Pinpoint the cell where the given text exists, returning its [X, Y] midpoint coordinate. 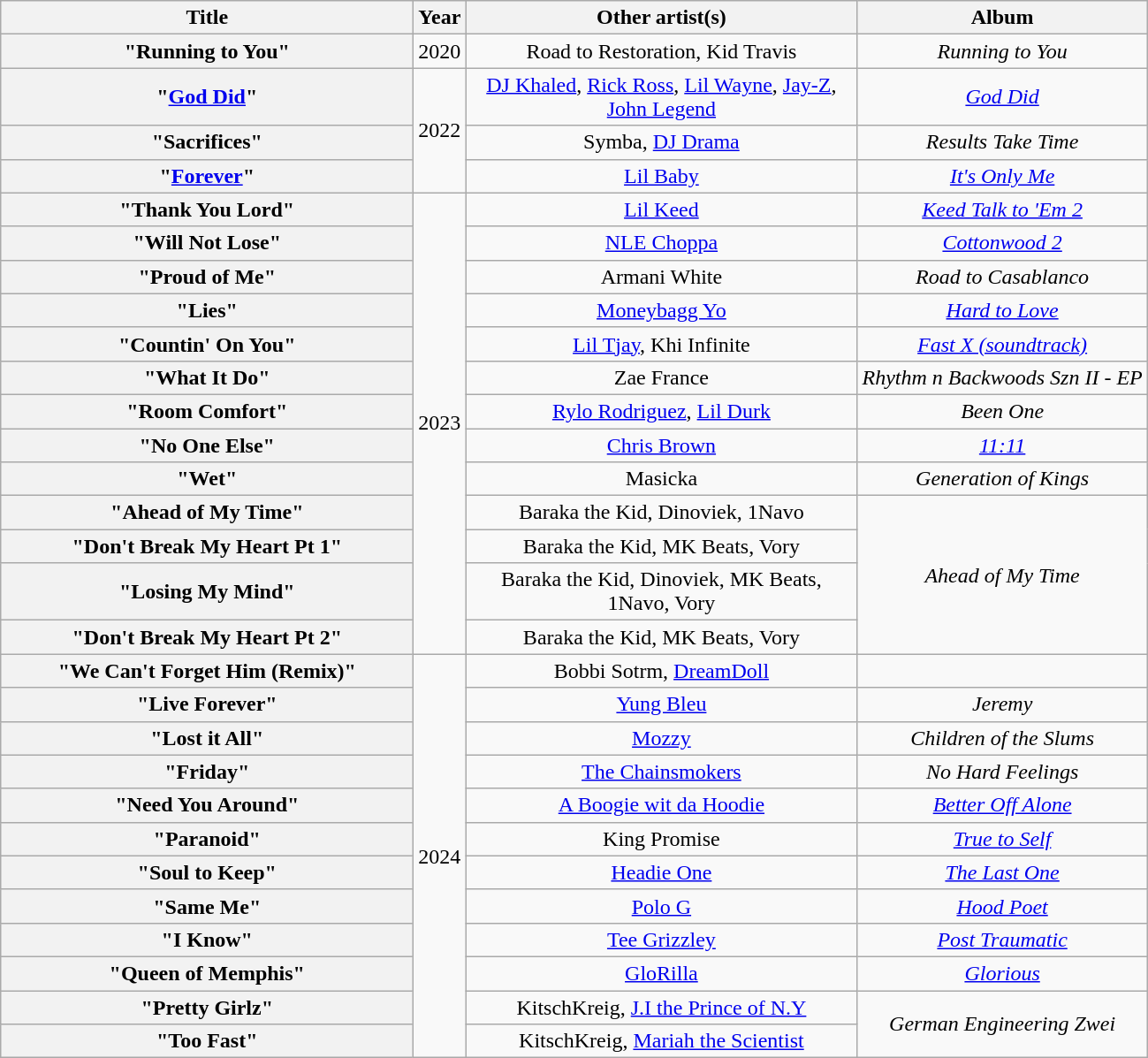
Hard to Love [1002, 310]
Title [207, 18]
"Paranoid" [207, 839]
A Boogie wit da Hoodie [661, 805]
"God Did" [207, 97]
"Forever" [207, 176]
"Room Comfort" [207, 411]
"Proud of Me" [207, 277]
No Hard Feelings [1002, 772]
Road to Restoration, Kid Travis [661, 51]
Chris Brown [661, 445]
Fast X (soundtrack) [1002, 344]
2023 [440, 423]
Symba, DJ Drama [661, 142]
Results Take Time [1002, 142]
Generation of Kings [1002, 479]
Rhythm n Backwoods Szn II - EP [1002, 377]
Album [1002, 18]
Baraka the Kid, Dinoviek, 1Navo [661, 513]
Children of the Slums [1002, 738]
"Running to You" [207, 51]
The Last One [1002, 872]
True to Self [1002, 839]
Yung Bleu [661, 704]
Been One [1002, 411]
"Pretty Girlz" [207, 1007]
"Same Me" [207, 906]
"We Can't Forget Him (Remix)" [207, 671]
"Friday" [207, 772]
11:11 [1002, 445]
"Don't Break My Heart Pt 1" [207, 546]
"Lost it All" [207, 738]
"Need You Around" [207, 805]
"Lies" [207, 310]
KitschKreig, Mariah the Scientist [661, 1041]
DJ Khaled, Rick Ross, Lil Wayne, Jay-Z, John Legend [661, 97]
Glorious [1002, 973]
"I Know" [207, 940]
Polo G [661, 906]
Better Off Alone [1002, 805]
Post Traumatic [1002, 940]
NLE Choppa [661, 243]
Masicka [661, 479]
Armani White [661, 277]
"Ahead of My Time" [207, 513]
King Promise [661, 839]
Lil Keed [661, 209]
Keed Talk to 'Em 2 [1002, 209]
Other artist(s) [661, 18]
2024 [440, 856]
Lil Tjay, Khi Infinite [661, 344]
Tee Grizzley [661, 940]
German Engineering Zwei [1002, 1024]
"Losing My Mind" [207, 592]
"Will Not Lose" [207, 243]
Ahead of My Time [1002, 575]
Road to Casablanco [1002, 277]
Bobbi Sotrm, DreamDoll [661, 671]
Headie One [661, 872]
"Countin' On You" [207, 344]
2022 [440, 131]
Jeremy [1002, 704]
"Wet" [207, 479]
Baraka the Kid, Dinoviek, MK Beats, 1Navo, Vory [661, 592]
2020 [440, 51]
"Soul to Keep" [207, 872]
Lil Baby [661, 176]
Rylo Rodriguez, Lil Durk [661, 411]
KitschKreig, J.I the Prince of N.Y [661, 1007]
Zae France [661, 377]
"Queen of Memphis" [207, 973]
Cottonwood 2 [1002, 243]
"Too Fast" [207, 1041]
The Chainsmokers [661, 772]
GloRilla [661, 973]
Running to You [1002, 51]
It's Only Me [1002, 176]
Mozzy [661, 738]
Year [440, 18]
"Sacrifices" [207, 142]
Hood Poet [1002, 906]
"Don't Break My Heart Pt 2" [207, 637]
"What It Do" [207, 377]
"Live Forever" [207, 704]
"No One Else" [207, 445]
God Did [1002, 97]
"Thank You Lord" [207, 209]
Moneybagg Yo [661, 310]
